Output the (X, Y) coordinate of the center of the cell containing the given text.  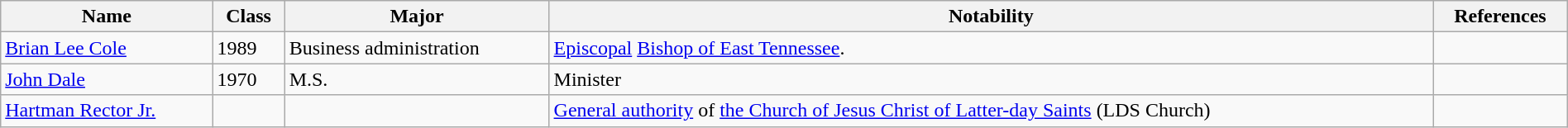
Class (248, 17)
Major (417, 17)
Business administration (417, 48)
1989 (248, 48)
General authority of the Church of Jesus Christ of Latter-day Saints (LDS Church) (991, 111)
M.S. (417, 79)
Minister (991, 79)
References (1500, 17)
Name (107, 17)
1970 (248, 79)
Hartman Rector Jr. (107, 111)
Notability (991, 17)
Brian Lee Cole (107, 48)
John Dale (107, 79)
Episcopal Bishop of East Tennessee. (991, 48)
